Extract the (X, Y) coordinate from the center of the cell holding the provided text.  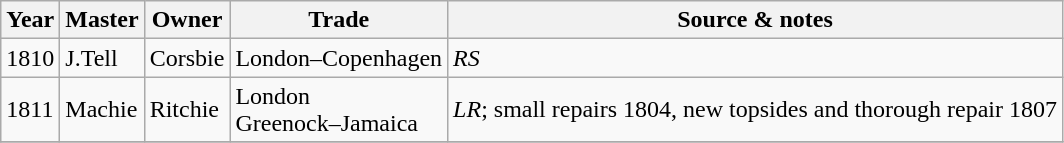
Machie (102, 110)
Year (30, 20)
Source & notes (756, 20)
Master (102, 20)
Trade (339, 20)
Corsbie (187, 58)
LR; small repairs 1804, new topsides and thorough repair 1807 (756, 110)
1810 (30, 58)
LondonGreenock–Jamaica (339, 110)
J.Tell (102, 58)
Ritchie (187, 110)
1811 (30, 110)
London–Copenhagen (339, 58)
RS (756, 58)
Owner (187, 20)
